Return (X, Y) of the center of cell containing provided text 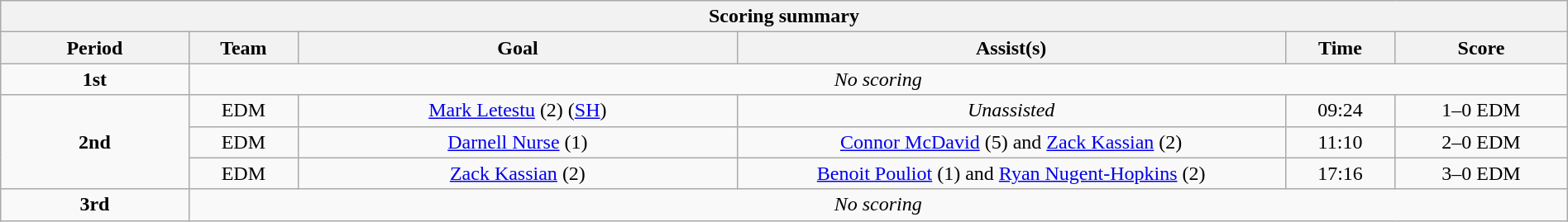
Goal (518, 48)
2nd (94, 142)
Scoring summary (784, 17)
2–0 EDM (1481, 142)
Benoit Pouliot (1) and Ryan Nugent-Hopkins (2) (1011, 173)
Score (1481, 48)
Darnell Nurse (1) (518, 142)
Unassisted (1011, 111)
Connor McDavid (5) and Zack Kassian (2) (1011, 142)
09:24 (1340, 111)
1–0 EDM (1481, 111)
Team (243, 48)
Zack Kassian (2) (518, 173)
Period (94, 48)
1st (94, 79)
Mark Letestu (2) (SH) (518, 111)
Time (1340, 48)
17:16 (1340, 173)
11:10 (1340, 142)
Assist(s) (1011, 48)
3–0 EDM (1481, 173)
3rd (94, 205)
